Determine the (x, y) coordinate at the center of the cell enclosing the given text.  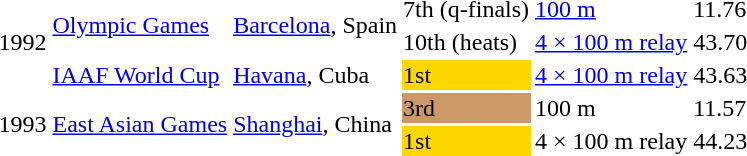
Havana, Cuba (316, 75)
Shanghai, China (316, 124)
3rd (466, 108)
10th (heats) (466, 42)
East Asian Games (140, 124)
100 m (612, 108)
IAAF World Cup (140, 75)
